Return the (X, Y) coordinate for the center point of the cell that contains the specified text.  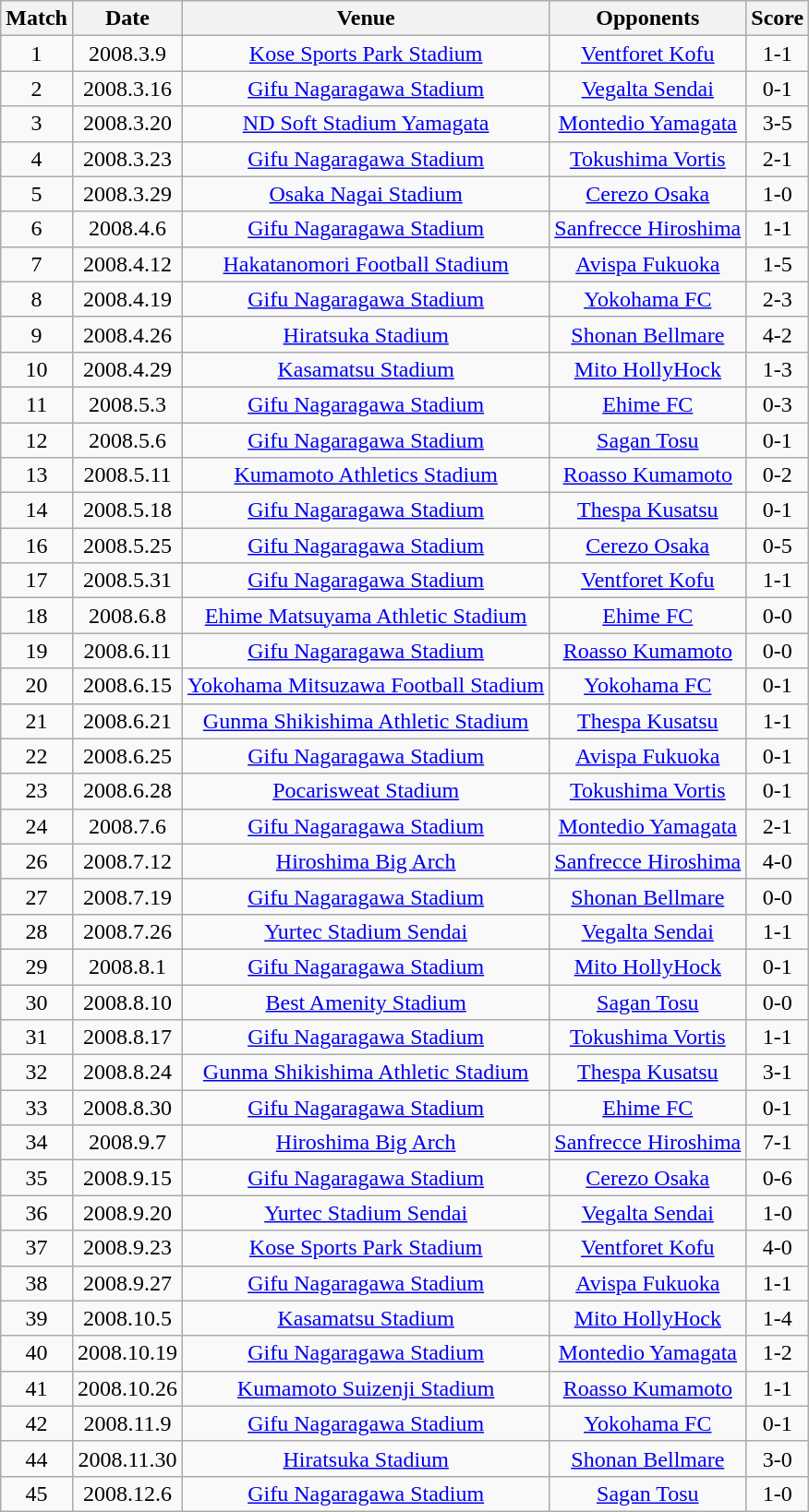
18 (37, 616)
10 (37, 369)
2008.5.3 (127, 404)
28 (37, 931)
24 (37, 826)
2008.8.1 (127, 966)
2008.6.21 (127, 721)
1-4 (778, 1318)
2008.5.18 (127, 510)
Kumamoto Athletics Stadium (366, 475)
2008.4.12 (127, 264)
41 (37, 1388)
2008.6.11 (127, 651)
21 (37, 721)
2008.10.19 (127, 1353)
1-3 (778, 369)
Best Amenity Stadium (366, 1002)
26 (37, 861)
0-6 (778, 1178)
34 (37, 1143)
2008.6.28 (127, 791)
1 (37, 54)
Score (778, 18)
3-1 (778, 1073)
2008.6.15 (127, 686)
38 (37, 1283)
12 (37, 440)
2008.8.10 (127, 1002)
Ehime Matsuyama Athletic Stadium (366, 616)
Opponents (648, 18)
Osaka Nagai Stadium (366, 194)
19 (37, 651)
2 (37, 89)
2008.10.26 (127, 1388)
0-5 (778, 546)
2008.7.12 (127, 861)
2008.6.25 (127, 756)
4 (37, 159)
Kumamoto Suizenji Stadium (366, 1388)
2008.9.20 (127, 1213)
36 (37, 1213)
33 (37, 1108)
27 (37, 896)
40 (37, 1353)
39 (37, 1318)
3 (37, 124)
8 (37, 299)
Match (37, 18)
2008.9.7 (127, 1143)
2008.7.6 (127, 826)
2008.4.26 (127, 334)
Date (127, 18)
2008.12.6 (127, 1494)
35 (37, 1178)
44 (37, 1458)
30 (37, 1002)
2008.11.30 (127, 1458)
Pocarisweat Stadium (366, 791)
0-2 (778, 475)
45 (37, 1494)
2008.7.26 (127, 931)
2008.4.6 (127, 229)
2008.3.9 (127, 54)
2008.7.19 (127, 896)
13 (37, 475)
1-2 (778, 1353)
4-2 (778, 334)
2008.5.25 (127, 546)
2008.9.15 (127, 1178)
2008.4.29 (127, 369)
2008.8.17 (127, 1038)
16 (37, 546)
2008.3.16 (127, 89)
32 (37, 1073)
3-5 (778, 124)
2008.9.23 (127, 1248)
2008.5.11 (127, 475)
2008.8.30 (127, 1108)
2008.5.31 (127, 581)
Hakatanomori Football Stadium (366, 264)
2008.3.23 (127, 159)
2008.11.9 (127, 1423)
14 (37, 510)
11 (37, 404)
2008.6.8 (127, 616)
20 (37, 686)
9 (37, 334)
2-3 (778, 299)
2008.5.6 (127, 440)
ND Soft Stadium Yamagata (366, 124)
22 (37, 756)
Yokohama Mitsuzawa Football Stadium (366, 686)
31 (37, 1038)
37 (37, 1248)
6 (37, 229)
0-3 (778, 404)
3-0 (778, 1458)
1-5 (778, 264)
2008.4.19 (127, 299)
2008.9.27 (127, 1283)
2008.3.20 (127, 124)
Venue (366, 18)
29 (37, 966)
17 (37, 581)
2008.8.24 (127, 1073)
42 (37, 1423)
2008.10.5 (127, 1318)
2008.3.29 (127, 194)
5 (37, 194)
7-1 (778, 1143)
7 (37, 264)
23 (37, 791)
